Identify which cell holds the provided text, then report its (x, y) central coordinate. 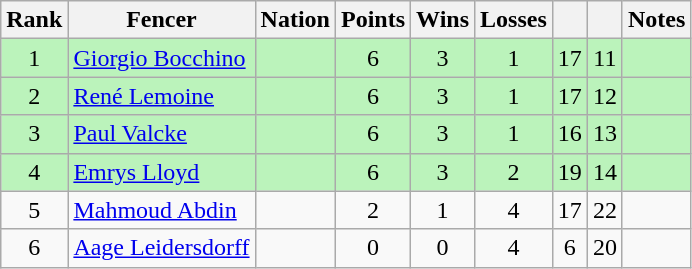
19 (570, 172)
13 (604, 134)
Nation (295, 20)
Wins (443, 20)
Mahmoud Abdin (162, 210)
Emrys Lloyd (162, 172)
22 (604, 210)
Rank (34, 20)
Giorgio Bocchino (162, 58)
Notes (656, 20)
René Lemoine (162, 96)
Fencer (162, 20)
14 (604, 172)
Paul Valcke (162, 134)
16 (570, 134)
Losses (514, 20)
12 (604, 96)
Points (372, 20)
5 (34, 210)
11 (604, 58)
20 (604, 248)
Aage Leidersdorff (162, 248)
